Identify which cell holds the provided text, then report its (X, Y) central coordinate. 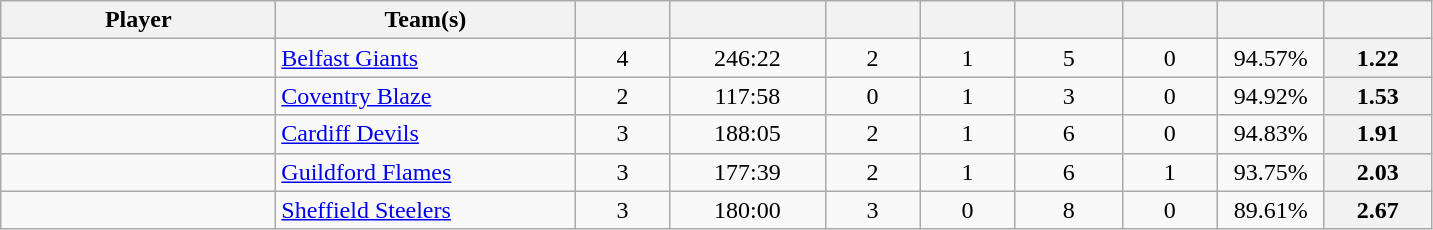
1.22 (1378, 58)
93.75% (1270, 172)
1.53 (1378, 96)
Player (138, 20)
Guildford Flames (426, 172)
94.92% (1270, 96)
246:22 (748, 58)
1.91 (1378, 134)
177:39 (748, 172)
5 (1068, 58)
Team(s) (426, 20)
89.61% (1270, 210)
8 (1068, 210)
Sheffield Steelers (426, 210)
188:05 (748, 134)
94.57% (1270, 58)
180:00 (748, 210)
4 (622, 58)
Belfast Giants (426, 58)
117:58 (748, 96)
Coventry Blaze (426, 96)
94.83% (1270, 134)
2.67 (1378, 210)
2.03 (1378, 172)
Cardiff Devils (426, 134)
